Search for the cell housing the specified text and yield its (x, y) center coordinate. 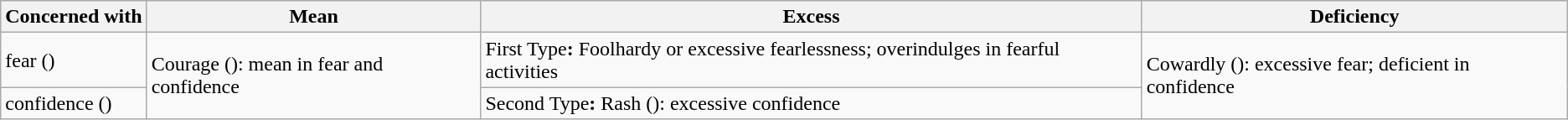
Concerned with (74, 17)
confidence () (74, 103)
fear () (74, 60)
Mean (313, 17)
Second Type: Rash (): excessive confidence (811, 103)
Courage (): mean in fear and confidence (313, 76)
Cowardly (): excessive fear; deficient in confidence (1354, 76)
First Type: Foolhardy or excessive fearlessness; overindulges in fearful activities (811, 60)
Deficiency (1354, 17)
Excess (811, 17)
